Output the (X, Y) coordinate of the center of the cell containing the given text.  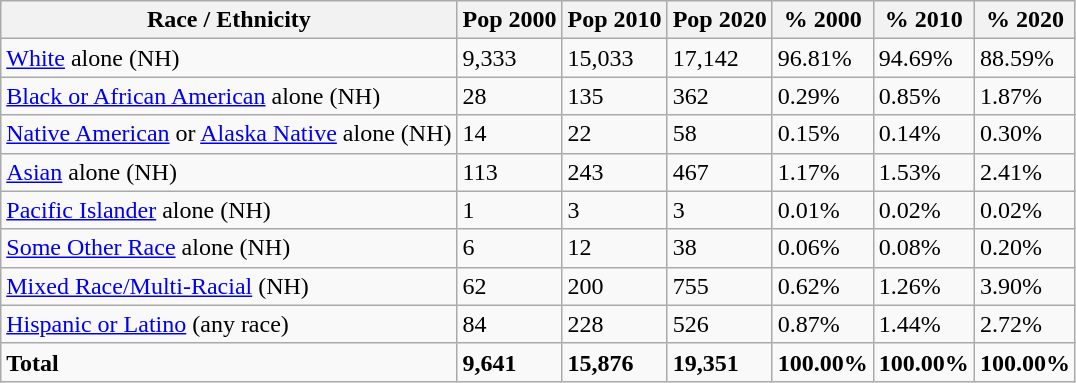
0.30% (1024, 134)
2.41% (1024, 172)
113 (510, 172)
15,033 (614, 58)
94.69% (924, 58)
12 (614, 248)
3.90% (1024, 286)
58 (720, 134)
Pacific Islander alone (NH) (229, 210)
Hispanic or Latino (any race) (229, 324)
1.26% (924, 286)
88.59% (1024, 58)
White alone (NH) (229, 58)
Pop 2020 (720, 20)
15,876 (614, 362)
84 (510, 324)
% 2020 (1024, 20)
200 (614, 286)
1 (510, 210)
2.72% (1024, 324)
1.17% (822, 172)
% 2010 (924, 20)
0.85% (924, 96)
0.20% (1024, 248)
0.62% (822, 286)
Pop 2010 (614, 20)
243 (614, 172)
62 (510, 286)
1.44% (924, 324)
Native American or Alaska Native alone (NH) (229, 134)
Race / Ethnicity (229, 20)
9,641 (510, 362)
14 (510, 134)
9,333 (510, 58)
228 (614, 324)
17,142 (720, 58)
% 2000 (822, 20)
526 (720, 324)
38 (720, 248)
0.15% (822, 134)
0.87% (822, 324)
1.53% (924, 172)
6 (510, 248)
28 (510, 96)
0.01% (822, 210)
0.14% (924, 134)
0.06% (822, 248)
Some Other Race alone (NH) (229, 248)
135 (614, 96)
467 (720, 172)
755 (720, 286)
Pop 2000 (510, 20)
Mixed Race/Multi-Racial (NH) (229, 286)
0.08% (924, 248)
Asian alone (NH) (229, 172)
22 (614, 134)
Total (229, 362)
362 (720, 96)
96.81% (822, 58)
1.87% (1024, 96)
19,351 (720, 362)
Black or African American alone (NH) (229, 96)
0.29% (822, 96)
